For the text-containing cell, return its midpoint in (X, Y) coordinate format. 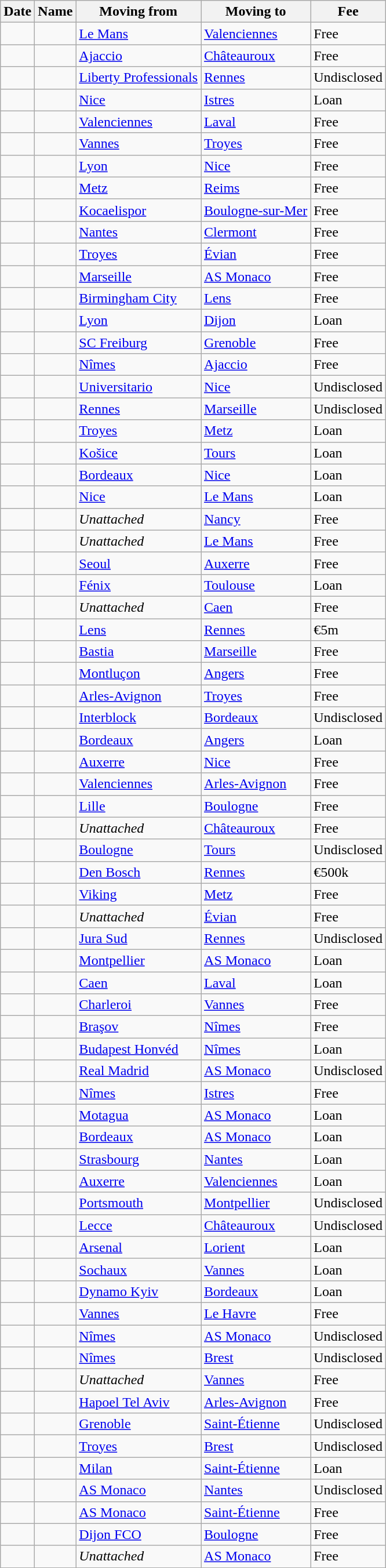
Moving to (256, 12)
Real Madrid (139, 1071)
Kocaelispor (139, 210)
Moving from (139, 12)
Strasbourg (139, 1159)
Clermont (256, 232)
Milan (139, 1468)
Arsenal (139, 1247)
Le Havre (256, 1313)
Montluçon (139, 674)
Košice (139, 453)
Interblock (139, 718)
SC Freiburg (139, 343)
Date (17, 12)
Liberty Professionals (139, 78)
Dijon FCO (139, 1534)
Toulouse (256, 585)
Charleroi (139, 1005)
Motagua (139, 1115)
Fee (348, 12)
Hapoel Tel Aviv (139, 1402)
Name (56, 12)
Viking (139, 894)
Boulogne-sur-Mer (256, 210)
Portsmouth (139, 1203)
Lorient (256, 1247)
Sochaux (139, 1269)
Budapest Honvéd (139, 1049)
Birmingham City (139, 299)
Nancy (256, 519)
Braşov (139, 1027)
Dijon (256, 321)
Fénix (139, 585)
Dynamo Kyiv (139, 1291)
Den Bosch (139, 872)
Universitario (139, 387)
Jura Sud (139, 938)
Reims (256, 188)
Bastia (139, 652)
€500k (348, 872)
Lille (139, 806)
Lecce (139, 1225)
Seoul (139, 563)
€5m (348, 629)
